From the cell containing the given text, extract its center point as [X, Y] coordinate. 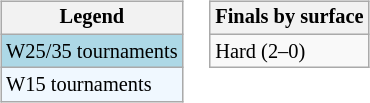
W25/35 tournaments [92, 51]
Finals by surface [289, 18]
Hard (2–0) [289, 51]
Legend [92, 18]
W15 tournaments [92, 85]
